Output the (x, y) coordinate of the center of the cell containing the given text.  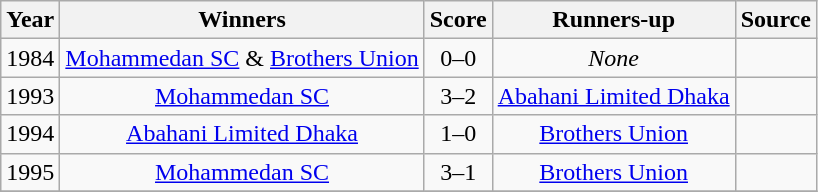
3–1 (458, 172)
None (614, 58)
Winners (242, 20)
Source (776, 20)
Score (458, 20)
1994 (30, 134)
1984 (30, 58)
Mohammedan SC & Brothers Union (242, 58)
0–0 (458, 58)
1993 (30, 96)
1–0 (458, 134)
Runners-up (614, 20)
3–2 (458, 96)
1995 (30, 172)
Year (30, 20)
